For the text-containing cell, return its midpoint in (X, Y) coordinate format. 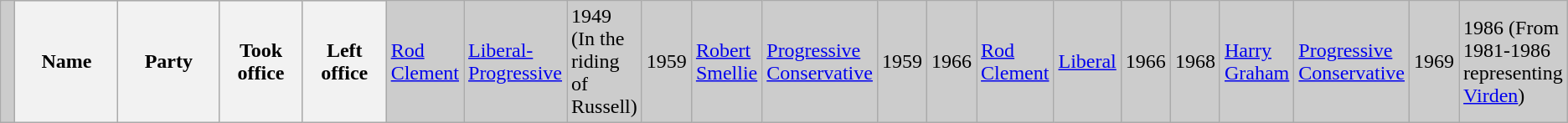
Harry Graham (1256, 62)
1968 (1194, 62)
1969 (1434, 62)
Left office (344, 62)
Liberal (1087, 62)
1986 (From 1981-1986 representing Virden) (1514, 62)
Party (169, 62)
Name (67, 62)
Took office (261, 62)
Liberal-Progressive (516, 62)
1949 (In the riding of Russell) (605, 62)
Robert Smellie (726, 62)
